Find where the given text appears and provide that cell's center as [x, y] coordinate. 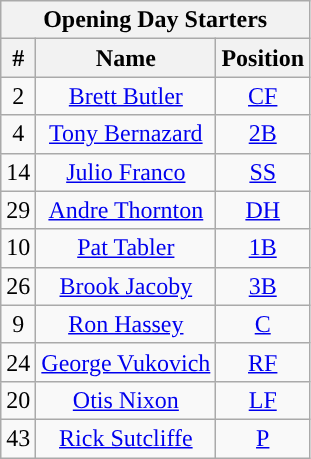
CF [263, 96]
LF [263, 400]
24 [18, 362]
4 [18, 134]
RF [263, 362]
Julio Franco [126, 172]
# [18, 58]
Brett Butler [126, 96]
Otis Nixon [126, 400]
Ron Hassey [126, 324]
Position [263, 58]
10 [18, 248]
Brook Jacoby [126, 286]
SS [263, 172]
2 [18, 96]
14 [18, 172]
29 [18, 210]
26 [18, 286]
1B [263, 248]
2B [263, 134]
Rick Sutcliffe [126, 438]
Tony Bernazard [126, 134]
43 [18, 438]
C [263, 324]
20 [18, 400]
Pat Tabler [126, 248]
Opening Day Starters [156, 20]
3B [263, 286]
George Vukovich [126, 362]
Andre Thornton [126, 210]
9 [18, 324]
DH [263, 210]
P [263, 438]
Name [126, 58]
